Return (X, Y) of the center of cell containing provided text 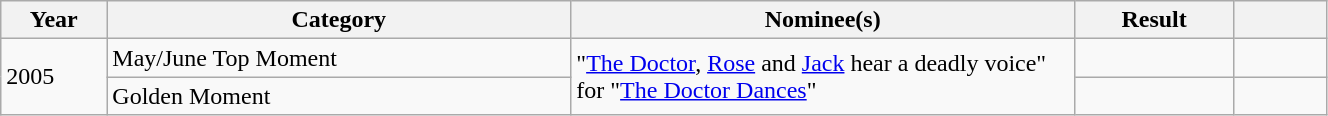
Category (339, 20)
Nominee(s) (823, 20)
Result (1154, 20)
May/June Top Moment (339, 58)
Golden Moment (339, 96)
2005 (54, 77)
"The Doctor, Rose and Jack hear a deadly voice" for "The Doctor Dances" (823, 77)
Year (54, 20)
